Pinpoint the cell where the given text exists, returning its [X, Y] midpoint coordinate. 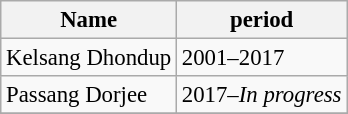
Passang Dorjee [89, 95]
2001–2017 [262, 58]
period [262, 20]
Name [89, 20]
2017–In progress [262, 95]
Kelsang Dhondup [89, 58]
